From the cell containing the given text, extract its center point as [x, y] coordinate. 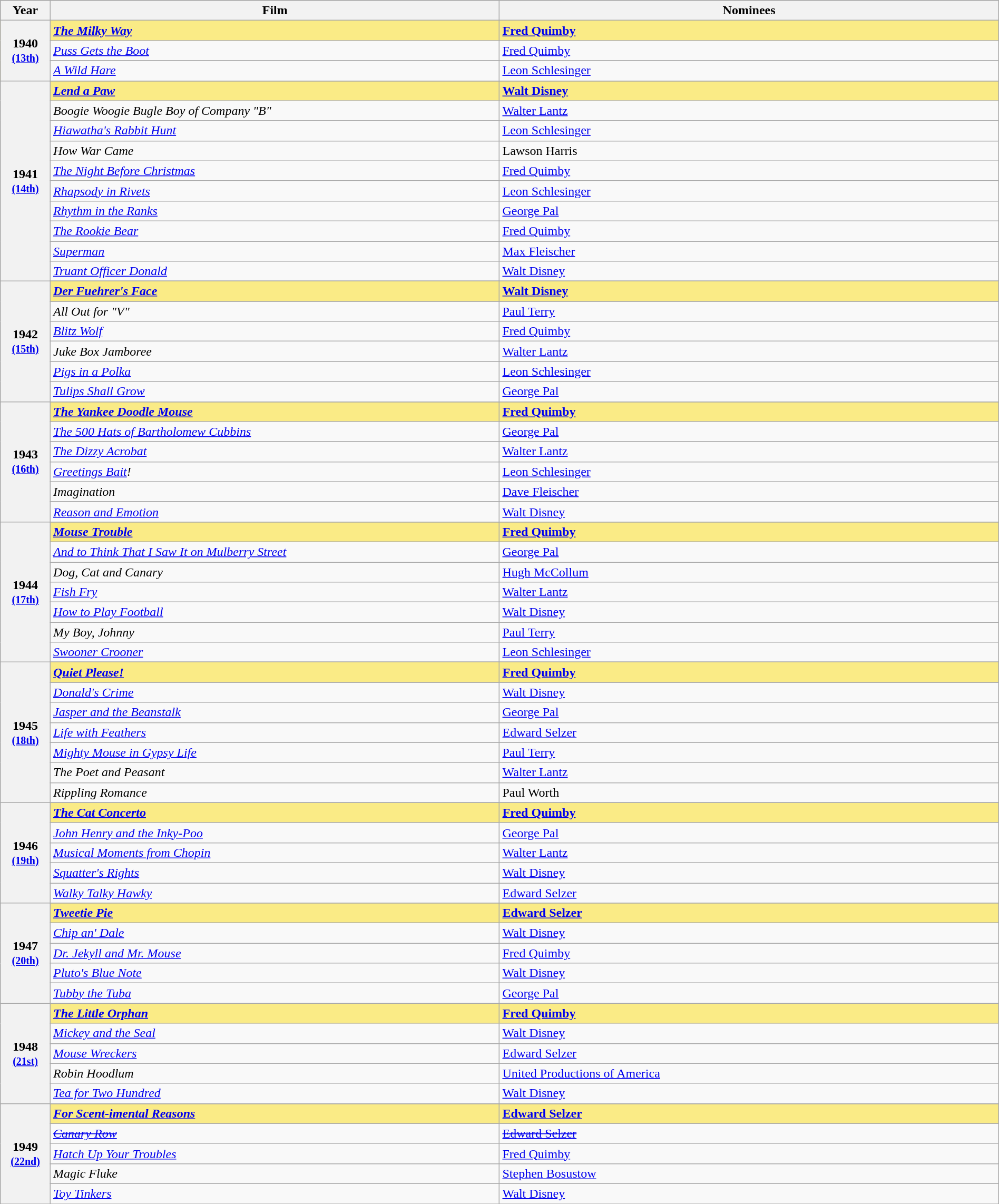
Dog, Cat and Canary [275, 572]
Lend a Paw [275, 91]
John Henry and the Inky-Poo [275, 833]
Rippling Romance [275, 792]
Jasper and the Beanstalk [275, 712]
Pluto's Blue Note [275, 973]
Reason and Emotion [275, 512]
Life with Feathers [275, 732]
Fish Fry [275, 592]
1949(22nd) [25, 1153]
Rhythm in the Ranks [275, 211]
Donald's Crime [275, 692]
Puss Gets the Boot [275, 51]
And to Think That I Saw It on Mulberry Street [275, 552]
1947(20th) [25, 953]
Lawson Harris [749, 151]
Dave Fleischer [749, 492]
How War Came [275, 151]
Truant Officer Donald [275, 271]
Blitz Wolf [275, 331]
Tweetie Pie [275, 913]
Hiawatha's Rabbit Hunt [275, 131]
Hatch Up Your Troubles [275, 1153]
The 500 Hats of Bartholomew Cubbins [275, 432]
Musical Moments from Chopin [275, 853]
1943(16th) [25, 462]
Magic Fluke [275, 1173]
1945(18th) [25, 732]
My Boy, Johnny [275, 632]
1944(17th) [25, 592]
Squatter's Rights [275, 873]
The Yankee Doodle Mouse [275, 412]
1941(14th) [25, 181]
The Little Orphan [275, 1013]
The Milky Way [275, 31]
Superman [275, 251]
How to Play Football [275, 612]
Nominees [749, 11]
1940(13th) [25, 51]
Film [275, 11]
Hugh McCollum [749, 572]
1942(15th) [25, 341]
All Out for "V" [275, 311]
The Night Before Christmas [275, 171]
Tea for Two Hundred [275, 1093]
Greetings Bait! [275, 472]
Mighty Mouse in Gypsy Life [275, 752]
Pigs in a Polka [275, 371]
Toy Tinkers [275, 1193]
For Scent-imental Reasons [275, 1113]
Paul Worth [749, 792]
Canary Row [275, 1133]
Stephen Bosustow [749, 1173]
Quiet Please! [275, 672]
Max Fleischer [749, 251]
The Poet and Peasant [275, 772]
Tubby the Tuba [275, 993]
Rhapsody in Rivets [275, 191]
Der Fuehrer's Face [275, 291]
A Wild Hare [275, 71]
Robin Hoodlum [275, 1073]
The Rookie Bear [275, 231]
Mouse Trouble [275, 532]
Juke Box Jamboree [275, 351]
Mickey and the Seal [275, 1033]
The Dizzy Acrobat [275, 452]
Imagination [275, 492]
Dr. Jekyll and Mr. Mouse [275, 953]
Boogie Woogie Bugle Boy of Company "B" [275, 111]
Walky Talky Hawky [275, 893]
1948(21st) [25, 1053]
1946(19th) [25, 853]
Swooner Crooner [275, 652]
Mouse Wreckers [275, 1053]
United Productions of America [749, 1073]
Tulips Shall Grow [275, 391]
Year [25, 11]
The Cat Concerto [275, 813]
Chip an' Dale [275, 933]
